Scan for the cell matching the given text and deliver its (X, Y) coordinate at center. 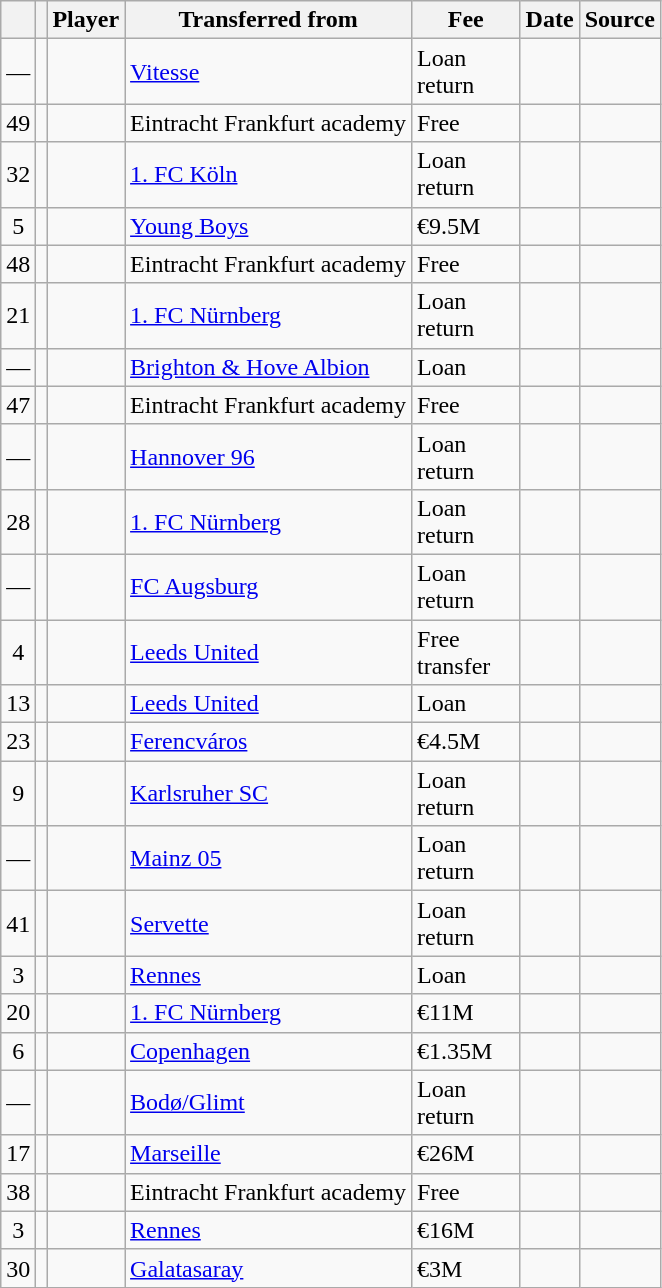
€4.5M (466, 742)
Ferencváros (268, 742)
Young Boys (268, 226)
41 (18, 924)
Marseille (268, 1154)
23 (18, 742)
Source (620, 20)
Hannover 96 (268, 456)
5 (18, 226)
Player (86, 20)
49 (18, 123)
Mainz 05 (268, 858)
Vitesse (268, 72)
Galatasaray (268, 1268)
20 (18, 1013)
48 (18, 264)
38 (18, 1192)
17 (18, 1154)
30 (18, 1268)
6 (18, 1051)
Copenhagen (268, 1051)
13 (18, 704)
9 (18, 794)
Fee (466, 20)
Transferred from (268, 20)
21 (18, 316)
FC Augsburg (268, 586)
€1.35M (466, 1051)
Bodø/Glimt (268, 1102)
€9.5M (466, 226)
1. FC Köln (268, 174)
32 (18, 174)
€3M (466, 1268)
47 (18, 405)
€16M (466, 1230)
€26M (466, 1154)
4 (18, 652)
28 (18, 522)
Date (550, 20)
Servette (268, 924)
Free transfer (466, 652)
Brighton & Hove Albion (268, 367)
€11M (466, 1013)
Karlsruher SC (268, 794)
